From the cell containing the given text, extract its center point as (x, y) coordinate. 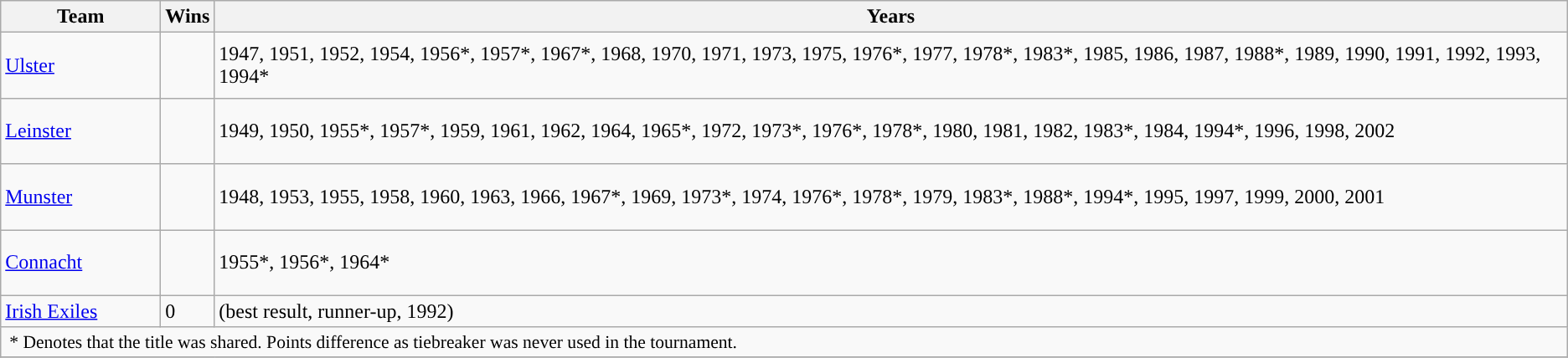
0 (188, 311)
1949, 1950, 1955*, 1957*, 1959, 1961, 1962, 1964, 1965*, 1972, 1973*, 1976*, 1978*, 1980, 1981, 1982, 1983*, 1984, 1994*, 1996, 1998, 2002 (891, 130)
* Denotes that the title was shared. Points difference as tiebreaker was never used in the tournament. (784, 342)
Wins (188, 17)
Ulster (80, 65)
Team (80, 17)
1948, 1953, 1955, 1958, 1960, 1963, 1966, 1967*, 1969, 1973*, 1974, 1976*, 1978*, 1979, 1983*, 1988*, 1994*, 1995, 1997, 1999, 2000, 2001 (891, 197)
(best result, runner-up, 1992) (891, 311)
Connacht (80, 263)
Leinster (80, 130)
Irish Exiles (80, 311)
Years (891, 17)
1955*, 1956*, 1964* (891, 263)
Munster (80, 197)
